Determine the (x, y) coordinate at the center of the cell enclosing the given text.  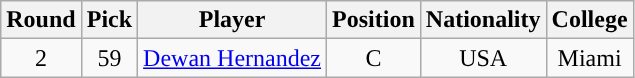
Round (41, 20)
Pick (109, 20)
C (374, 58)
Player (232, 20)
USA (483, 58)
Nationality (483, 20)
College (590, 20)
59 (109, 58)
Position (374, 20)
Dewan Hernandez (232, 58)
2 (41, 58)
Miami (590, 58)
